Pinpoint the cell where the given text exists, returning its (X, Y) midpoint coordinate. 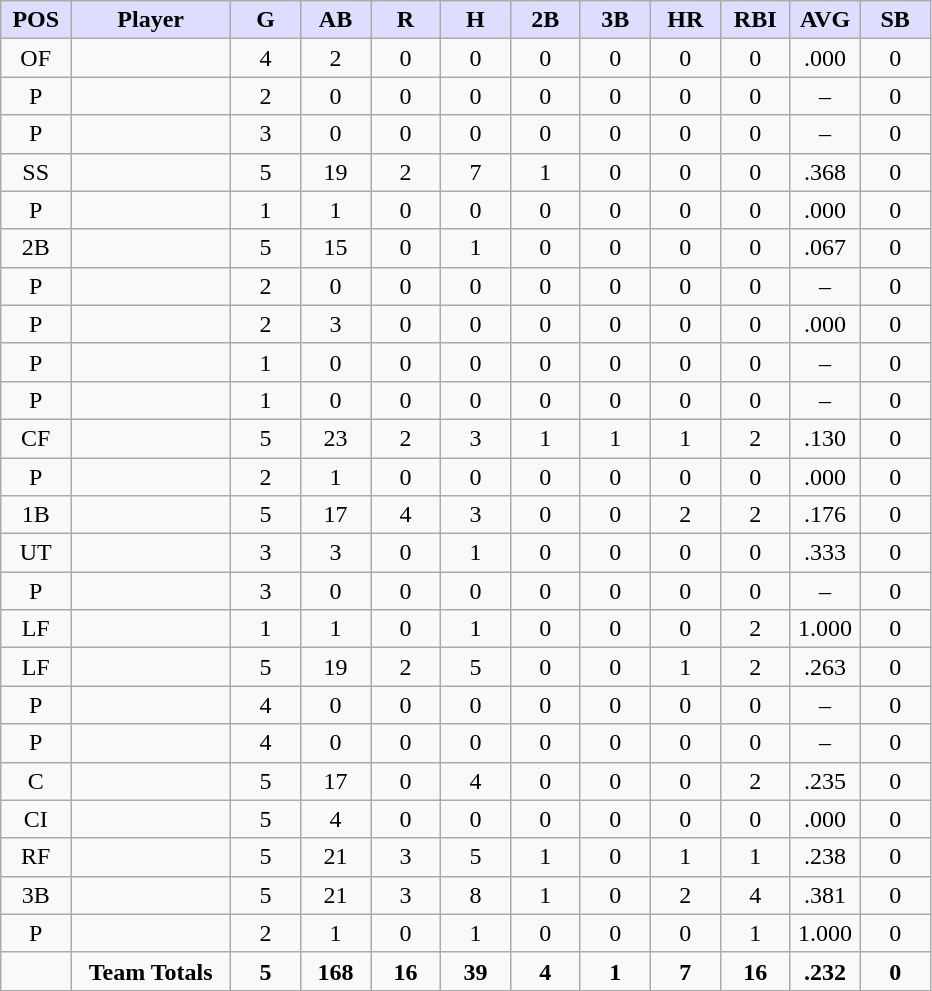
G (266, 20)
HR (685, 20)
8 (475, 895)
C (36, 781)
.238 (825, 857)
168 (336, 971)
RF (36, 857)
SB (895, 20)
Player (151, 20)
.067 (825, 248)
.368 (825, 172)
OF (36, 58)
CF (36, 438)
1B (36, 515)
15 (336, 248)
.176 (825, 515)
.381 (825, 895)
CI (36, 819)
SS (36, 172)
RBI (755, 20)
UT (36, 553)
23 (336, 438)
Team Totals (151, 971)
39 (475, 971)
H (475, 20)
.130 (825, 438)
.333 (825, 553)
.235 (825, 781)
AB (336, 20)
AVG (825, 20)
POS (36, 20)
R (405, 20)
.232 (825, 971)
.263 (825, 667)
